Identify which cell holds the provided text, then report its (X, Y) central coordinate. 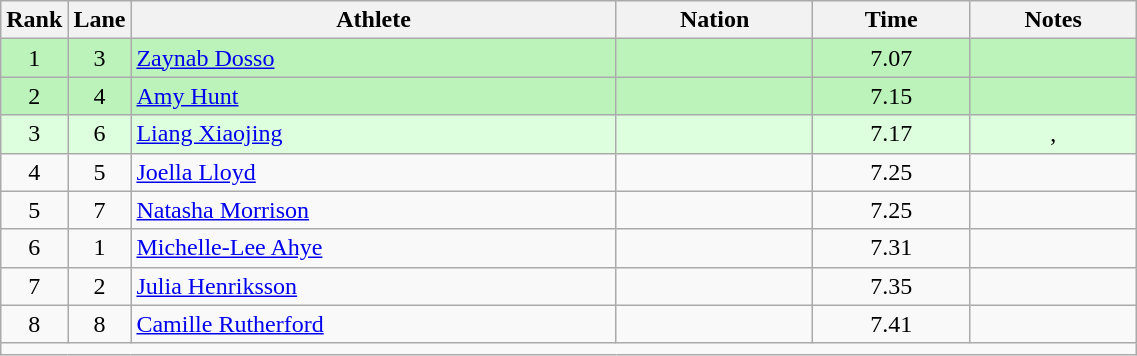
7.07 (891, 58)
Notes (1052, 20)
Joella Lloyd (374, 172)
Julia Henriksson (374, 286)
Lane (100, 20)
Rank (34, 20)
Nation (714, 20)
Natasha Morrison (374, 210)
Athlete (374, 20)
, (1052, 134)
Liang Xiaojing (374, 134)
7.31 (891, 248)
Michelle-Lee Ahye (374, 248)
Amy Hunt (374, 96)
Time (891, 20)
7.41 (891, 324)
7.15 (891, 96)
Zaynab Dosso (374, 58)
7.35 (891, 286)
Camille Rutherford (374, 324)
7.17 (891, 134)
